Return the [X, Y] coordinate for the center point of the cell that contains the specified text.  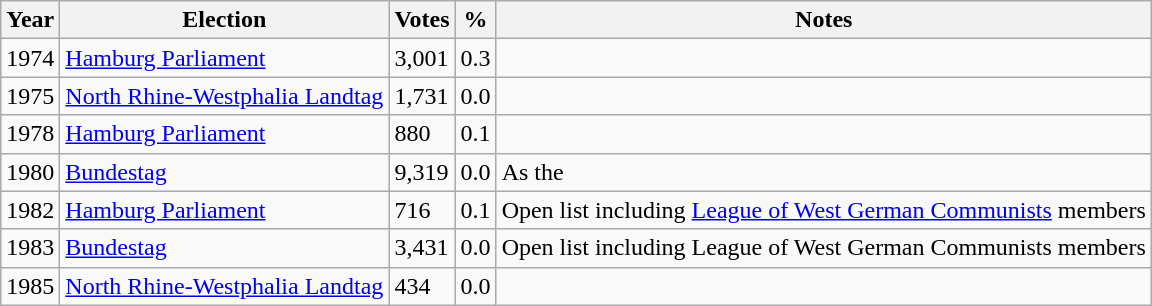
Notes [824, 20]
434 [422, 286]
9,319 [422, 172]
3,431 [422, 248]
716 [422, 210]
1975 [30, 96]
% [476, 20]
1980 [30, 172]
0.3 [476, 58]
3,001 [422, 58]
Votes [422, 20]
1974 [30, 58]
1978 [30, 134]
880 [422, 134]
1985 [30, 286]
Election [224, 20]
1983 [30, 248]
Year [30, 20]
As the [824, 172]
1,731 [422, 96]
1982 [30, 210]
